For the text-containing cell, return its midpoint in (x, y) coordinate format. 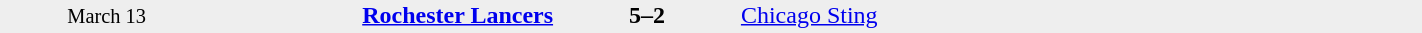
March 13 (106, 16)
5–2 (648, 15)
Chicago Sting (910, 15)
Rochester Lancers (384, 15)
